Locate the cell with the specified text and output its (x, y) center coordinate. 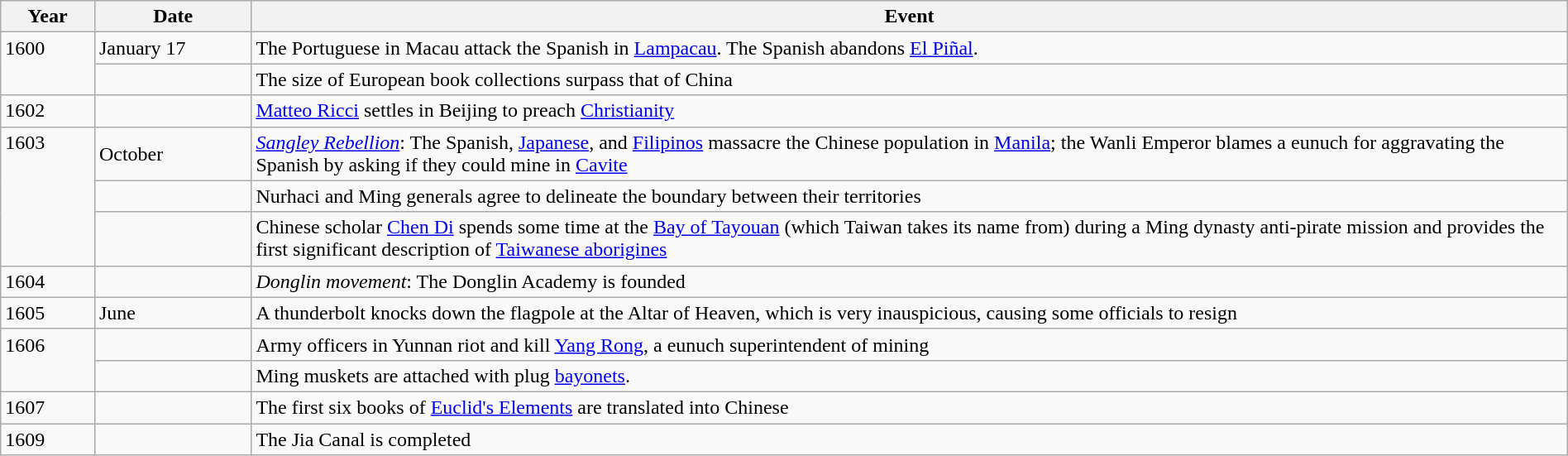
1600 (48, 64)
The Jia Canal is completed (910, 439)
June (172, 313)
1607 (48, 407)
Nurhaci and Ming generals agree to delineate the boundary between their territories (910, 196)
Date (172, 17)
The size of European book collections surpass that of China (910, 79)
1603 (48, 196)
1606 (48, 360)
Matteo Ricci settles in Beijing to preach Christianity (910, 111)
1604 (48, 281)
The first six books of Euclid's Elements are translated into Chinese (910, 407)
The Portuguese in Macau attack the Spanish in Lampacau. The Spanish abandons El Piñal. (910, 48)
1609 (48, 439)
October (172, 154)
A thunderbolt knocks down the flagpole at the Altar of Heaven, which is very inauspicious, causing some officials to resign (910, 313)
Donglin movement: The Donglin Academy is founded (910, 281)
Event (910, 17)
Year (48, 17)
1605 (48, 313)
1602 (48, 111)
Army officers in Yunnan riot and kill Yang Rong, a eunuch superintendent of mining (910, 344)
Ming muskets are attached with plug bayonets. (910, 376)
January 17 (172, 48)
